Pinpoint the cell where the given text exists, returning its [X, Y] midpoint coordinate. 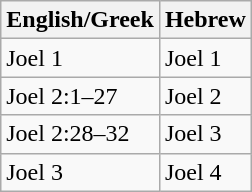
English/Greek [80, 20]
Joel 2:28–32 [80, 134]
Joel 4 [205, 172]
Joel 2:1–27 [80, 96]
Joel 2 [205, 96]
Hebrew [205, 20]
